Capture the cell that displays the provided text and extract its [x, y] central coordinate. 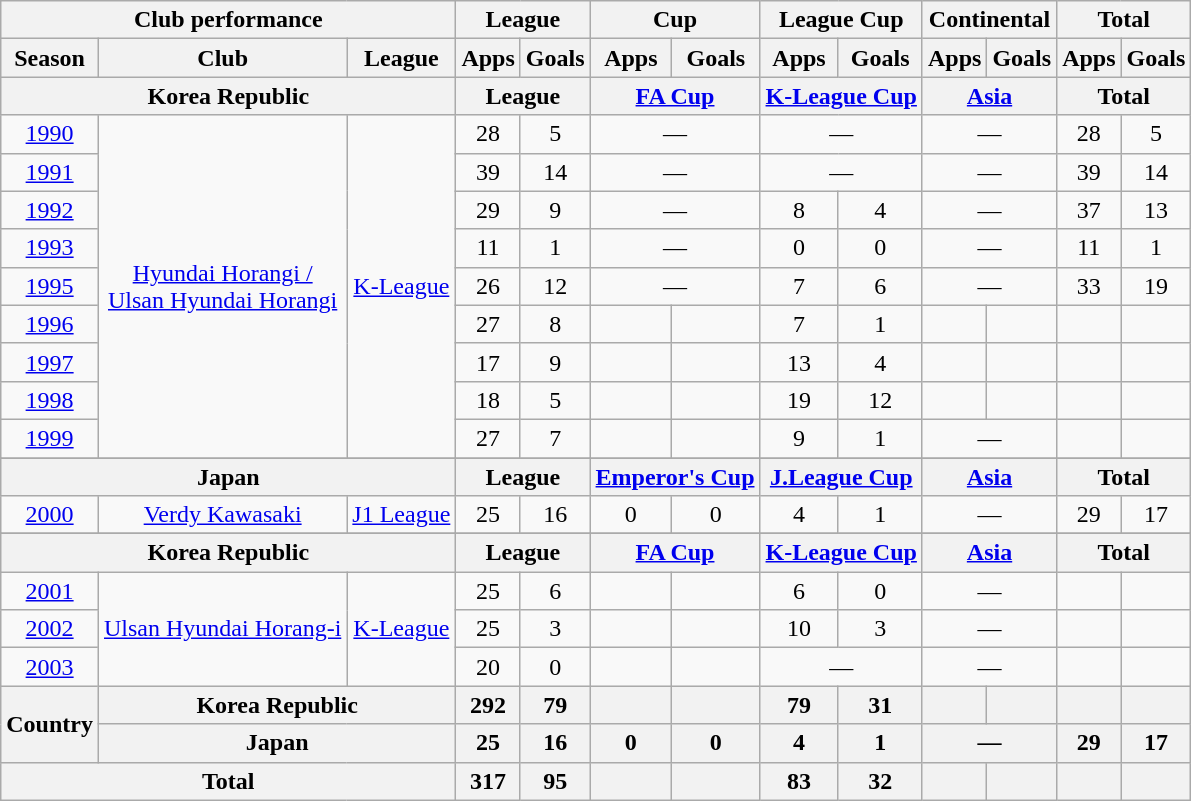
83 [799, 781]
2002 [50, 629]
League Cup [841, 20]
Ulsan Hyundai Horang-i [222, 629]
18 [488, 400]
32 [880, 781]
1990 [50, 134]
Cup [675, 20]
1997 [50, 362]
Continental [989, 20]
1995 [50, 286]
33 [1089, 286]
1992 [50, 210]
Season [50, 58]
J.League Cup [841, 477]
Country [50, 724]
317 [488, 781]
10 [799, 629]
Club performance [228, 20]
1996 [50, 324]
J1 League [402, 515]
1991 [50, 172]
95 [555, 781]
1999 [50, 438]
26 [488, 286]
1998 [50, 400]
Hyundai Horangi / Ulsan Hyundai Horangi [222, 286]
292 [488, 705]
Verdy Kawasaki [222, 515]
Emperor's Cup [675, 477]
2001 [50, 591]
2003 [50, 667]
Club [222, 58]
37 [1089, 210]
20 [488, 667]
1993 [50, 248]
2000 [50, 515]
31 [880, 705]
